Scan for the cell matching the given text and deliver its (x, y) coordinate at center. 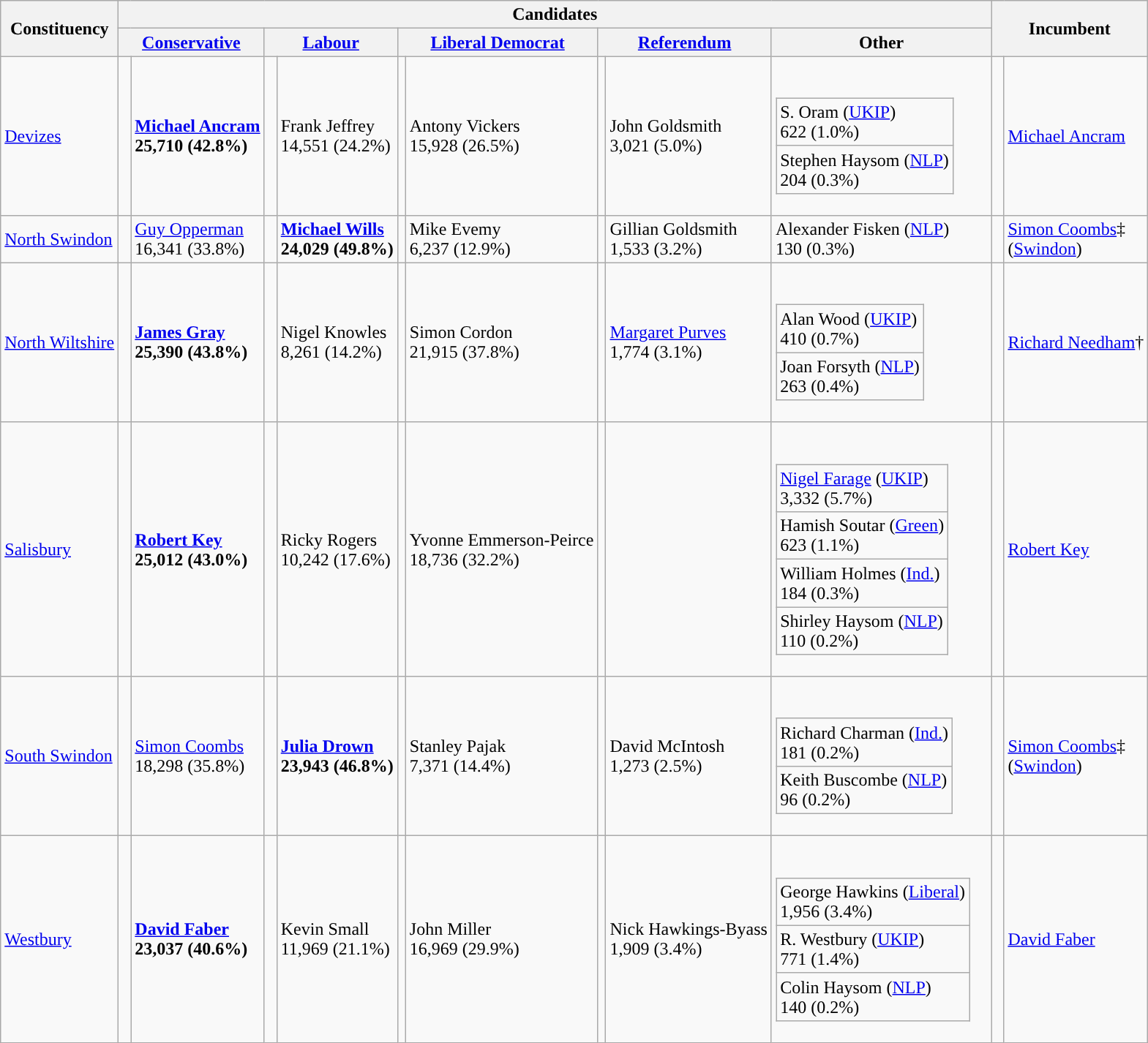
Kevin Small11,969 (21.1%) (337, 939)
Michael Ancram (1076, 136)
Simon Coombs18,298 (35.8%) (198, 756)
Labour (331, 42)
Conservative (192, 42)
Gillian Goldsmith1,533 (3.2%) (689, 240)
Referendum (685, 42)
David McIntosh1,273 (2.5%) (689, 756)
Incumbent (1070, 29)
Richard Charman (Ind.)181 (0.2%) (865, 742)
Other (881, 42)
George Hawkins (Liberal)1,956 (3.4%) R. Westbury (UKIP)771 (1.4%) Colin Haysom (NLP)140 (0.2%) (881, 939)
Richard Charman (Ind.)181 (0.2%) Keith Buscombe (NLP)96 (0.2%) (881, 756)
Liberal Democrat (498, 42)
S. Oram (UKIP)622 (1.0%) (865, 121)
George Hawkins (Liberal)1,956 (3.4%) (873, 901)
Colin Haysom (NLP)140 (0.2%) (873, 996)
Candidates (555, 15)
S. Oram (UKIP)622 (1.0%) Stephen Haysom (NLP)204 (0.3%) (881, 136)
John Miller16,969 (29.9%) (502, 939)
Robert Key (1076, 549)
South Swindon (60, 756)
Antony Vickers15,928 (26.5%) (502, 136)
Michael Ancram25,710 (42.8%) (198, 136)
Alan Wood (UKIP)410 (0.7%) Joan Forsyth (NLP)263 (0.4%) (881, 343)
R. Westbury (UKIP)771 (1.4%) (873, 949)
Nigel Knowles8,261 (14.2%) (337, 343)
Julia Drown23,943 (46.8%) (337, 756)
Nigel Farage (UKIP)3,332 (5.7%) (862, 489)
Devizes (60, 136)
Nigel Farage (UKIP)3,332 (5.7%) Hamish Soutar (Green)623 (1.1%) William Holmes (Ind.)184 (0.3%) Shirley Haysom (NLP)110 (0.2%) (881, 549)
Nick Hawkings-Byass1,909 (3.4%) (689, 939)
Michael Wills24,029 (49.8%) (337, 240)
David Faber (1076, 939)
John Goldsmith3,021 (5.0%) (689, 136)
Shirley Haysom (NLP)110 (0.2%) (862, 630)
Richard Needham† (1076, 343)
Alan Wood (UKIP)410 (0.7%) (850, 329)
North Wiltshire (60, 343)
Margaret Purves1,774 (3.1%) (689, 343)
Stephen Haysom (NLP)204 (0.3%) (865, 170)
North Swindon (60, 240)
Joan Forsyth (NLP)263 (0.4%) (850, 376)
Salisbury (60, 549)
Guy Opperman16,341 (33.8%) (198, 240)
David Faber23,037 (40.6%) (198, 939)
Mike Evemy6,237 (12.9%) (502, 240)
Westbury (60, 939)
Yvonne Emmerson-Peirce18,736 (32.2%) (502, 549)
Simon Cordon21,915 (37.8%) (502, 343)
Stanley Pajak7,371 (14.4%) (502, 756)
Hamish Soutar (Green)623 (1.1%) (862, 535)
Robert Key25,012 (43.0%) (198, 549)
Frank Jeffrey14,551 (24.2%) (337, 136)
Ricky Rogers10,242 (17.6%) (337, 549)
Constituency (60, 29)
Keith Buscombe (NLP)96 (0.2%) (865, 790)
William Holmes (Ind.)184 (0.3%) (862, 584)
James Gray25,390 (43.8%) (198, 343)
Alexander Fisken (NLP)130 (0.3%) (881, 240)
